Extract the (x, y) coordinate from the center of the cell holding the provided text.  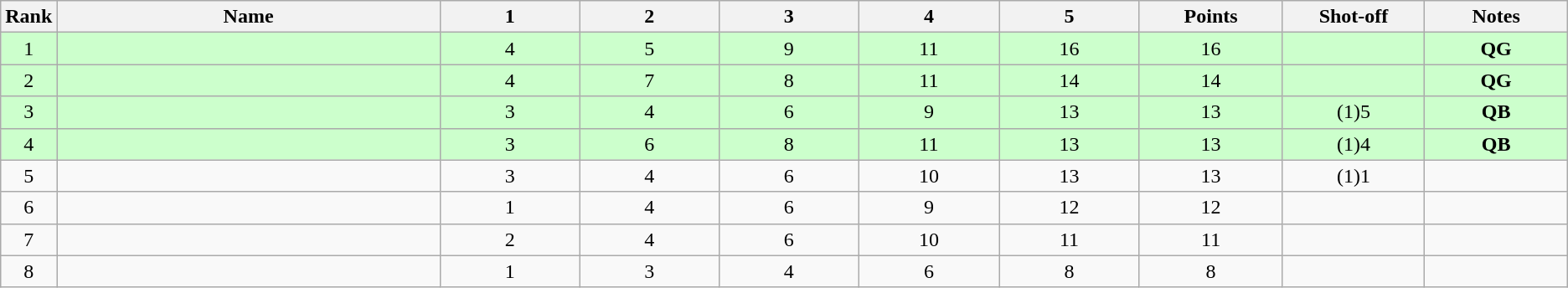
Notes (1496, 17)
Points (1211, 17)
(1)4 (1354, 144)
(1)5 (1354, 112)
Shot-off (1354, 17)
(1)1 (1354, 176)
Rank (28, 17)
Name (249, 17)
